Search for the cell housing the specified text and yield its [x, y] center coordinate. 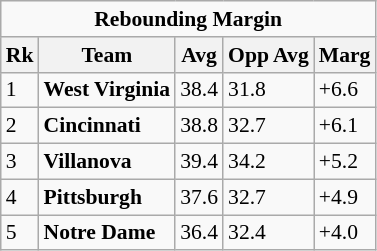
5 [20, 233]
34.2 [268, 162]
Rk [20, 55]
Opp Avg [268, 55]
+6.6 [345, 90]
38.4 [199, 90]
+4.0 [345, 233]
+5.2 [345, 162]
+4.9 [345, 197]
Avg [199, 55]
+6.1 [345, 126]
3 [20, 162]
Rebounding Margin [188, 19]
Cincinnati [106, 126]
37.6 [199, 197]
1 [20, 90]
32.4 [268, 233]
West Virginia [106, 90]
Villanova [106, 162]
4 [20, 197]
Pittsburgh [106, 197]
38.8 [199, 126]
Notre Dame [106, 233]
36.4 [199, 233]
Marg [345, 55]
31.8 [268, 90]
Team [106, 55]
2 [20, 126]
39.4 [199, 162]
